Scan for the cell matching the given text and deliver its [X, Y] coordinate at center. 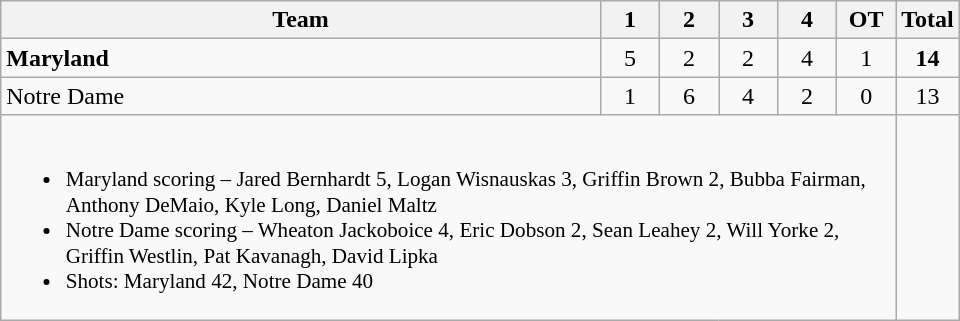
0 [866, 96]
14 [928, 58]
13 [928, 96]
3 [748, 20]
6 [688, 96]
Maryland [301, 58]
Team [301, 20]
5 [630, 58]
Notre Dame [301, 96]
OT [866, 20]
Total [928, 20]
